Return the [x, y] coordinate for the center point of the cell that contains the specified text.  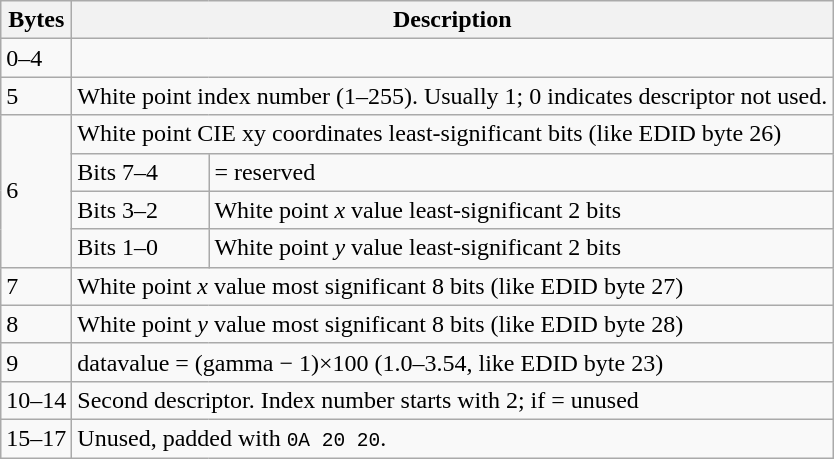
White point x value most significant 8 bits (like EDID byte 27) [452, 286]
6 [36, 191]
Second descriptor. Index number starts with 2; if = unused [452, 400]
White point y value most significant 8 bits (like EDID byte 28) [452, 324]
Description [452, 20]
Bytes [36, 20]
5 [36, 96]
White point y value least-significant 2 bits [521, 248]
7 [36, 286]
datavalue = (gamma − 1)×100 (1.0–3.54, like EDID byte 23) [452, 362]
0–4 [36, 58]
Unused, padded with 0A 20 20. [452, 438]
8 [36, 324]
White point index number (1–255). Usually 1; 0 indicates descriptor not used. [452, 96]
White point CIE xy coordinates least-significant bits (like EDID byte 26) [452, 134]
= reserved [521, 172]
10–14 [36, 400]
9 [36, 362]
White point x value least-significant 2 bits [521, 210]
Bits 7–4 [140, 172]
Bits 3–2 [140, 210]
Bits 1–0 [140, 248]
15–17 [36, 438]
